Determine the (x, y) coordinate at the center of the cell enclosing the given text.  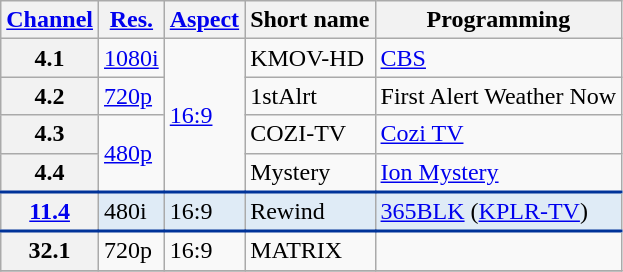
1stAlrt (310, 96)
1080i (132, 58)
Res. (132, 20)
4.1 (50, 58)
11.4 (50, 212)
COZI-TV (310, 134)
Cozi TV (498, 134)
4.4 (50, 172)
480i (132, 212)
Aspect (204, 20)
First Alert Weather Now (498, 96)
Channel (50, 20)
Programming (498, 20)
365BLK (KPLR-TV) (498, 212)
MATRIX (310, 250)
CBS (498, 58)
KMOV-HD (310, 58)
32.1 (50, 250)
480p (132, 154)
4.2 (50, 96)
Mystery (310, 172)
Ion Mystery (498, 172)
4.3 (50, 134)
Short name (310, 20)
Rewind (310, 212)
